Return (X, Y) of the center of cell containing provided text 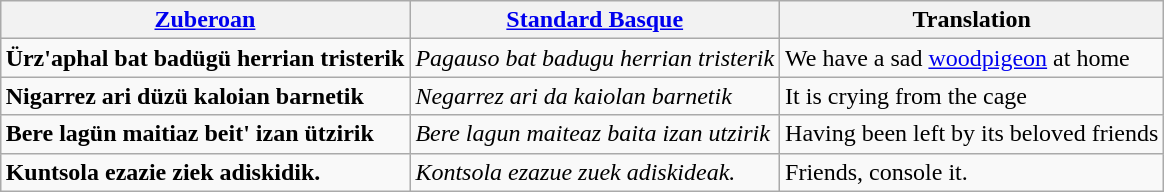
Having been left by its beloved friends (972, 134)
Kuntsola ezazie ziek adiskidik. (205, 172)
Pagauso bat badugu herrian tristerik (595, 58)
Bere lagün maitiaz beit' izan ützirik (205, 134)
Translation (972, 20)
Zuberoan (205, 20)
Ürz'aphal bat badügü herrian tristerik (205, 58)
Negarrez ari da kaiolan barnetik (595, 96)
Kontsola ezazue zuek adiskideak. (595, 172)
We have a sad woodpigeon at home (972, 58)
Standard Basque (595, 20)
Nigarrez ari düzü kaloian barnetik (205, 96)
Friends, console it. (972, 172)
It is crying from the cage (972, 96)
Bere lagun maiteaz baita izan utzirik (595, 134)
